Determine the (x, y) coordinate at the center of the cell enclosing the given text.  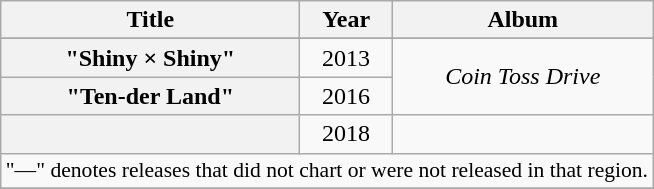
Title (150, 20)
Coin Toss Drive (522, 77)
"—" denotes releases that did not chart or were not released in that region. (327, 171)
2018 (346, 134)
2013 (346, 58)
Album (522, 20)
"Ten-der Land" (150, 96)
2016 (346, 96)
"Shiny × Shiny" (150, 58)
Year (346, 20)
